Detect which cell encompasses the target text, then output its [X, Y] center coordinate. 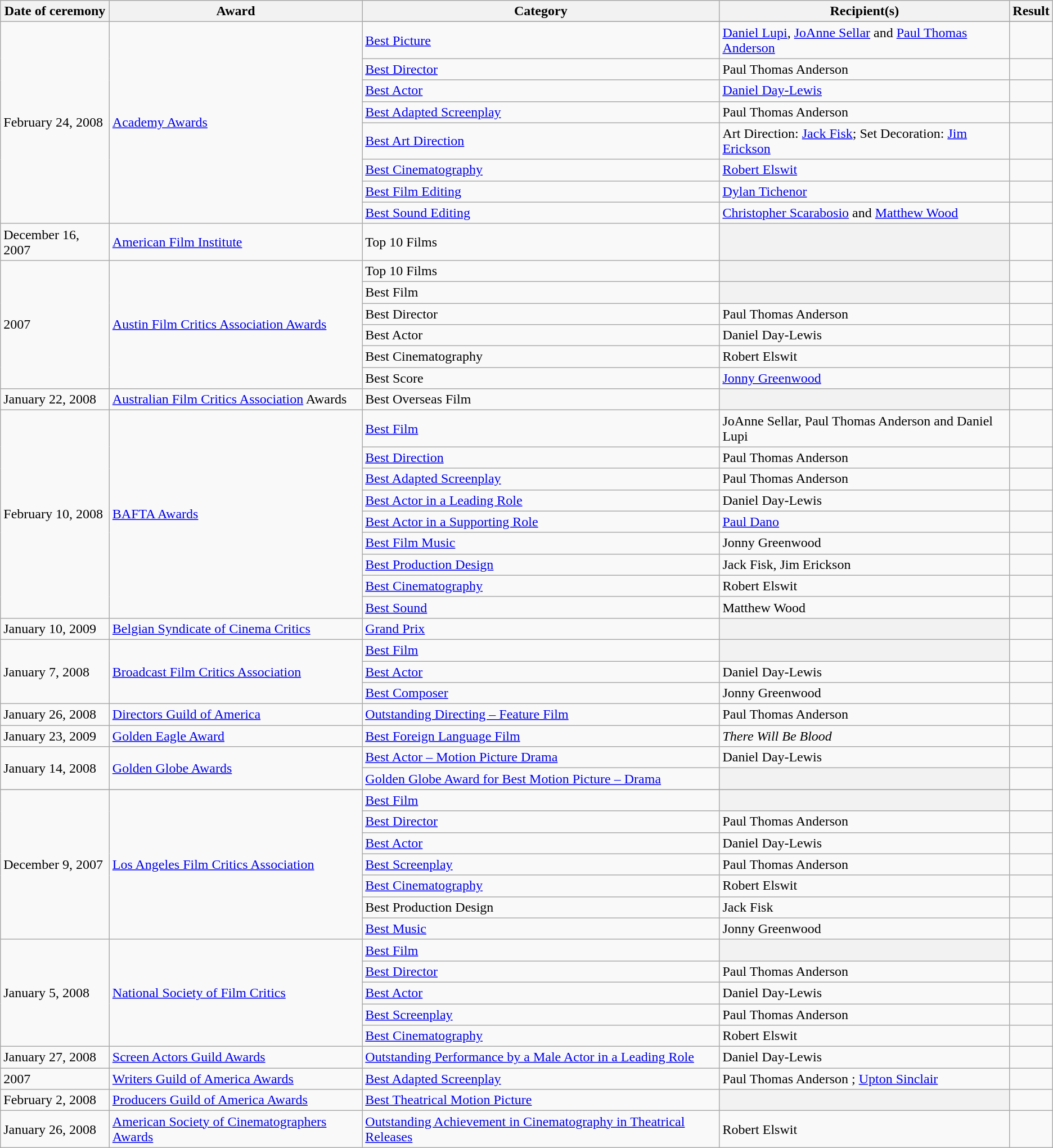
Golden Globe Awards [235, 768]
Best Actor – Motion Picture Drama [541, 757]
Grand Prix [541, 629]
Dylan Tichenor [865, 191]
February 24, 2008 [55, 123]
January 7, 2008 [55, 671]
January 5, 2008 [55, 993]
JoAnne Sellar, Paul Thomas Anderson and Daniel Lupi [865, 429]
Result [1031, 11]
Best Direction [541, 458]
Best Sound Editing [541, 213]
Jack Fisk, Jim Erickson [865, 564]
Recipient(s) [865, 11]
Golden Eagle Award [235, 736]
Christopher Scarabosio and Matthew Wood [865, 213]
Daniel Lupi, JoAnne Sellar and Paul Thomas Anderson [865, 41]
Broadcast Film Critics Association [235, 671]
Best Sound [541, 607]
Best Actor in a Leading Role [541, 500]
Outstanding Performance by a Male Actor in a Leading Role [541, 1057]
Outstanding Achievement in Cinematography in Theatrical Releases [541, 1129]
Best Music [541, 929]
Directors Guild of America [235, 715]
Matthew Wood [865, 607]
Producers Guild of America Awards [235, 1100]
Art Direction: Jack Fisk; Set Decoration: Jim Erickson [865, 141]
Best Foreign Language Film [541, 736]
Academy Awards [235, 123]
There Will Be Blood [865, 736]
Belgian Syndicate of Cinema Critics [235, 629]
Los Angeles Film Critics Association [235, 864]
Best Actor in a Supporting Role [541, 522]
Austin Film Critics Association Awards [235, 324]
Best Art Direction [541, 141]
January 27, 2008 [55, 1057]
Australian Film Critics Association Awards [235, 400]
December 16, 2007 [55, 242]
Best Film Music [541, 543]
Best Picture [541, 41]
Paul Thomas Anderson ; Upton Sinclair [865, 1079]
February 2, 2008 [55, 1100]
Screen Actors Guild Awards [235, 1057]
February 10, 2008 [55, 514]
American Film Institute [235, 242]
Outstanding Directing – Feature Film [541, 715]
Best Overseas Film [541, 400]
Golden Globe Award for Best Motion Picture – Drama [541, 779]
National Society of Film Critics [235, 993]
January 10, 2009 [55, 629]
Writers Guild of America Awards [235, 1079]
American Society of Cinematographers Awards [235, 1129]
Best Film Editing [541, 191]
Best Score [541, 378]
Paul Dano [865, 522]
Award [235, 11]
January 23, 2009 [55, 736]
Date of ceremony [55, 11]
December 9, 2007 [55, 864]
Jack Fisk [865, 907]
Category [541, 11]
January 22, 2008 [55, 400]
January 14, 2008 [55, 768]
Best Theatrical Motion Picture [541, 1100]
Best Composer [541, 693]
BAFTA Awards [235, 514]
